From the cell containing the given text, extract its center point as [x, y] coordinate. 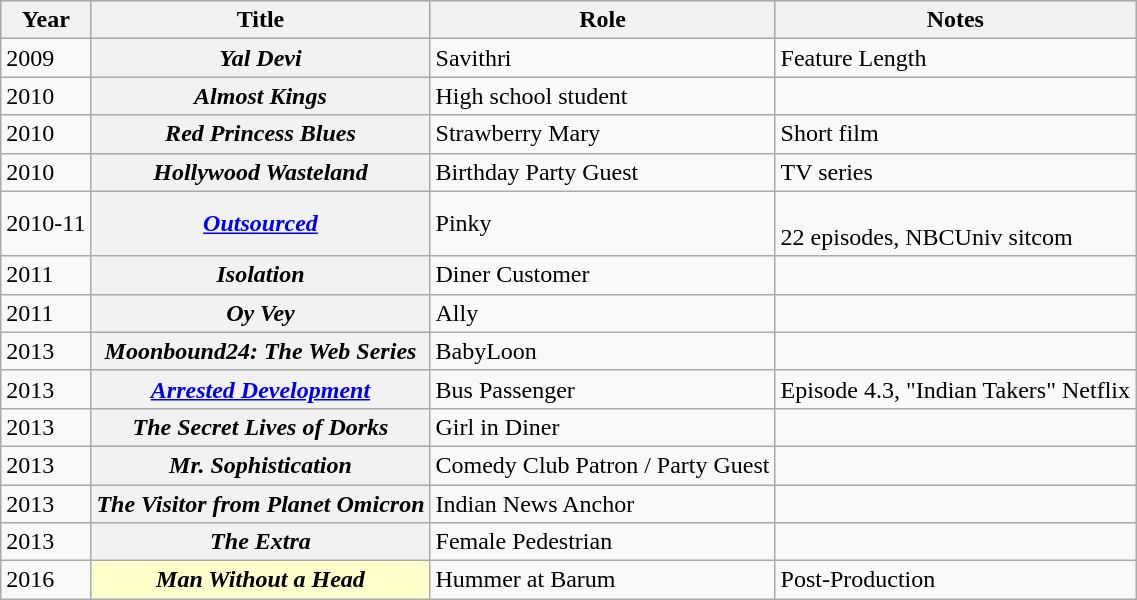
The Extra [260, 542]
Diner Customer [602, 275]
Isolation [260, 275]
Strawberry Mary [602, 134]
The Secret Lives of Dorks [260, 427]
22 episodes, NBCUniv sitcom [955, 224]
Outsourced [260, 224]
2009 [46, 58]
Girl in Diner [602, 427]
Yal Devi [260, 58]
Mr. Sophistication [260, 465]
High school student [602, 96]
Indian News Anchor [602, 503]
TV series [955, 172]
Red Princess Blues [260, 134]
Episode 4.3, "Indian Takers" Netflix [955, 389]
Short film [955, 134]
Ally [602, 313]
Oy Vey [260, 313]
Bus Passenger [602, 389]
Female Pedestrian [602, 542]
Birthday Party Guest [602, 172]
2016 [46, 580]
Pinky [602, 224]
Year [46, 20]
BabyLoon [602, 351]
Man Without a Head [260, 580]
Savithri [602, 58]
Notes [955, 20]
Title [260, 20]
The Visitor from Planet Omicron [260, 503]
Arrested Development [260, 389]
Comedy Club Patron / Party Guest [602, 465]
Post-Production [955, 580]
Hummer at Barum [602, 580]
Feature Length [955, 58]
Hollywood Wasteland [260, 172]
Moonbound24: The Web Series [260, 351]
2010-11 [46, 224]
Almost Kings [260, 96]
Role [602, 20]
